Return (x, y) of the center of cell containing provided text 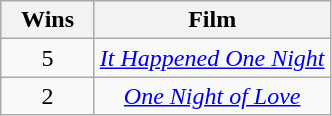
Wins (48, 20)
Film (212, 20)
2 (48, 96)
It Happened One Night (212, 58)
5 (48, 58)
One Night of Love (212, 96)
